Scan for the cell matching the given text and deliver its [X, Y] coordinate at center. 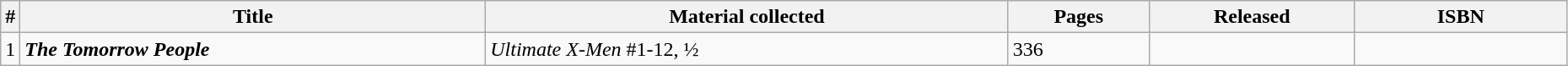
Pages [1078, 17]
1 [10, 49]
# [10, 17]
Material collected [747, 17]
Ultimate X-Men #1-12, ½ [747, 49]
Title [253, 17]
ISBN [1461, 17]
336 [1078, 49]
Released [1252, 17]
The Tomorrow People [253, 49]
